Identify which cell holds the provided text, then report its [X, Y] central coordinate. 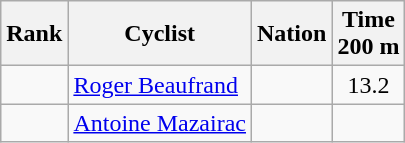
Nation [292, 34]
Time200 m [368, 34]
Rank [34, 34]
Roger Beaufrand [160, 85]
Antoine Mazairac [160, 123]
13.2 [368, 85]
Cyclist [160, 34]
